Return the (x, y) coordinate for the center point of the cell that contains the specified text.  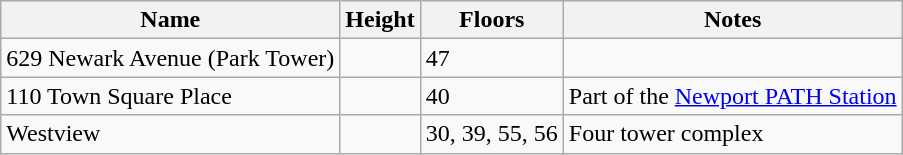
30, 39, 55, 56 (492, 134)
Part of the Newport PATH Station (732, 96)
Height (380, 20)
629 Newark Avenue (Park Tower) (170, 58)
40 (492, 96)
Four tower complex (732, 134)
Floors (492, 20)
Name (170, 20)
110 Town Square Place (170, 96)
47 (492, 58)
Notes (732, 20)
Westview (170, 134)
